Detect which cell encompasses the target text, then output its (x, y) center coordinate. 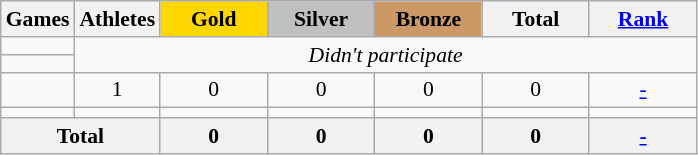
Rank (642, 19)
Didn't participate (385, 55)
1 (117, 90)
Bronze (428, 19)
Silver (320, 19)
Games (38, 19)
Athletes (117, 19)
Gold (214, 19)
